For the text-containing cell, return its midpoint in [x, y] coordinate format. 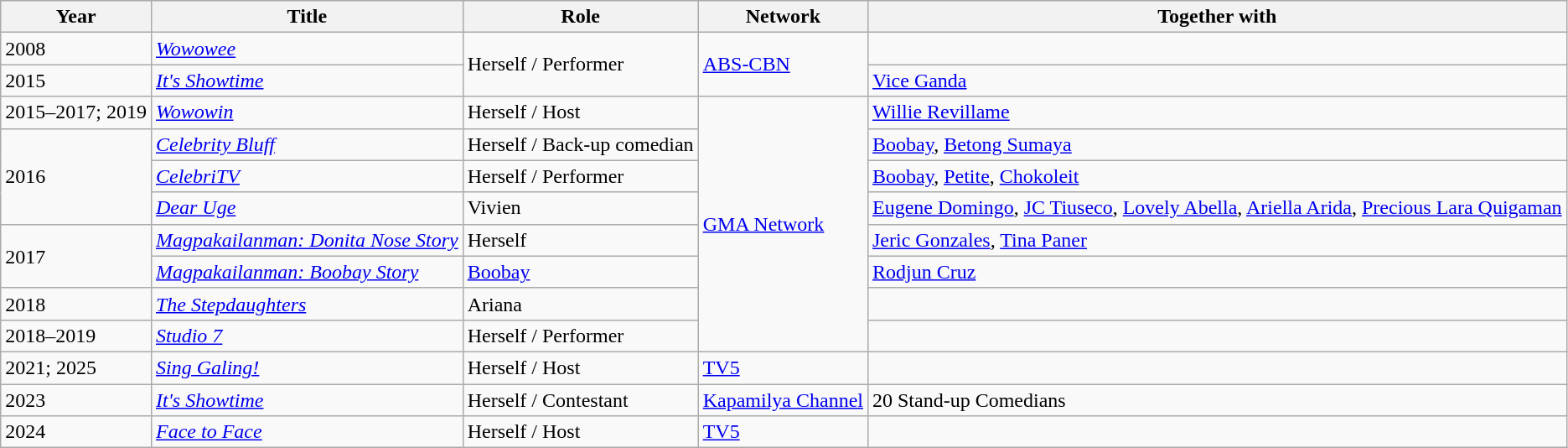
Herself [580, 240]
The Stepdaughters [307, 304]
2018–2019 [76, 336]
Herself / Back-up comedian [580, 144]
2015–2017; 2019 [76, 112]
2017 [76, 256]
Wowowin [307, 112]
2015 [76, 81]
Boobay, Petite, Chokoleit [1217, 176]
2008 [76, 49]
ABS-CBN [783, 65]
Celebrity Bluff [307, 144]
Network [783, 17]
Eugene Domingo, JC Tiuseco, Lovely Abella, Ariella Arida, Precious Lara Quigaman [1217, 208]
Dear Uge [307, 208]
Magpakailanman: Boobay Story [307, 272]
Boobay [580, 272]
Willie Revillame [1217, 112]
Title [307, 17]
2021; 2025 [76, 367]
Sing Galing! [307, 367]
2016 [76, 176]
Year [76, 17]
Jeric Gonzales, Tina Paner [1217, 240]
Herself / Contestant [580, 400]
CelebriTV [307, 176]
2018 [76, 304]
Together with [1217, 17]
Role [580, 17]
GMA Network [783, 224]
Wowowee [307, 49]
2023 [76, 400]
Rodjun Cruz [1217, 272]
Kapamilya Channel [783, 400]
Ariana [580, 304]
Vivien [580, 208]
Vice Ganda [1217, 81]
2024 [76, 432]
20 Stand-up Comedians [1217, 400]
Studio 7 [307, 336]
Boobay, Betong Sumaya [1217, 144]
Face to Face [307, 432]
Magpakailanman: Donita Nose Story [307, 240]
